Scan for the cell matching the given text and deliver its (x, y) coordinate at center. 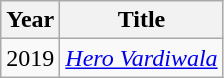
Year (30, 20)
2019 (30, 58)
Hero Vardiwala (142, 58)
Title (142, 20)
